Identify which cell holds the provided text, then report its (x, y) central coordinate. 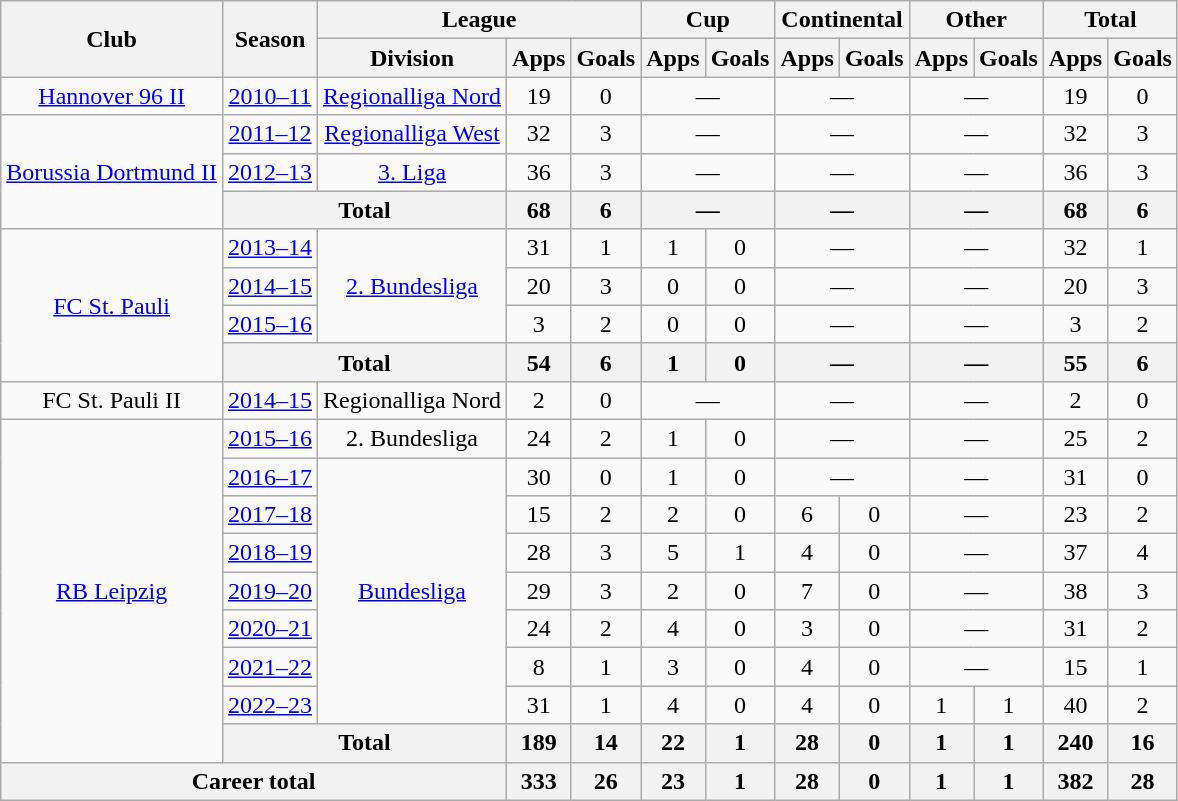
2018–19 (270, 553)
382 (1075, 781)
40 (1075, 705)
2010–11 (270, 96)
Career total (254, 781)
2019–20 (270, 591)
16 (1143, 743)
RB Leipzig (112, 590)
2021–22 (270, 667)
Club (112, 39)
8 (539, 667)
2022–23 (270, 705)
Division (412, 58)
Regionalliga West (412, 134)
55 (1075, 362)
14 (606, 743)
Borussia Dortmund II (112, 172)
25 (1075, 438)
26 (606, 781)
League (480, 20)
189 (539, 743)
Other (976, 20)
2012–13 (270, 172)
29 (539, 591)
FC St. Pauli (112, 305)
333 (539, 781)
Continental (842, 20)
38 (1075, 591)
2016–17 (270, 477)
5 (673, 553)
Season (270, 39)
Cup (708, 20)
Hannover 96 II (112, 96)
240 (1075, 743)
2011–12 (270, 134)
2013–14 (270, 248)
2020–21 (270, 629)
2017–18 (270, 515)
22 (673, 743)
37 (1075, 553)
54 (539, 362)
FC St. Pauli II (112, 400)
Bundesliga (412, 591)
7 (807, 591)
3. Liga (412, 172)
30 (539, 477)
